Identify which cell holds the provided text, then report its (x, y) central coordinate. 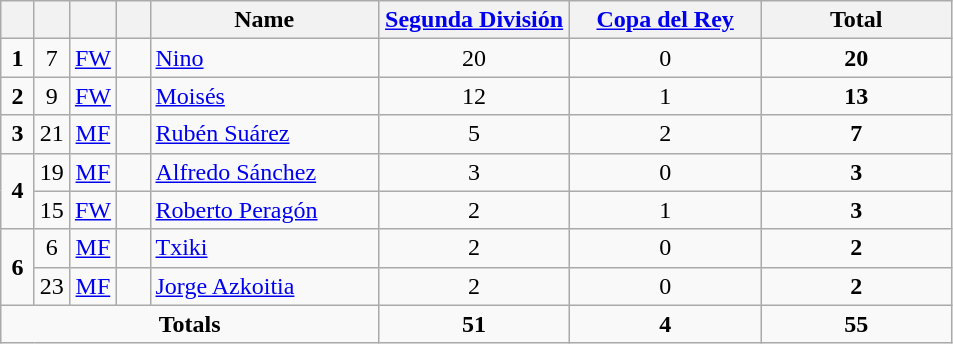
Moisés (264, 96)
12 (474, 96)
Alfredo Sánchez (264, 172)
Copa del Rey (666, 20)
Totals (190, 324)
Rubén Suárez (264, 134)
Txiki (264, 248)
Name (264, 20)
Nino (264, 58)
19 (52, 172)
9 (52, 96)
Total (856, 20)
21 (52, 134)
5 (474, 134)
Roberto Peragón (264, 210)
23 (52, 286)
13 (856, 96)
55 (856, 324)
Segunda División (474, 20)
51 (474, 324)
Jorge Azkoitia (264, 286)
15 (52, 210)
